Determine the (X, Y) coordinate at the center of the cell enclosing the given text.  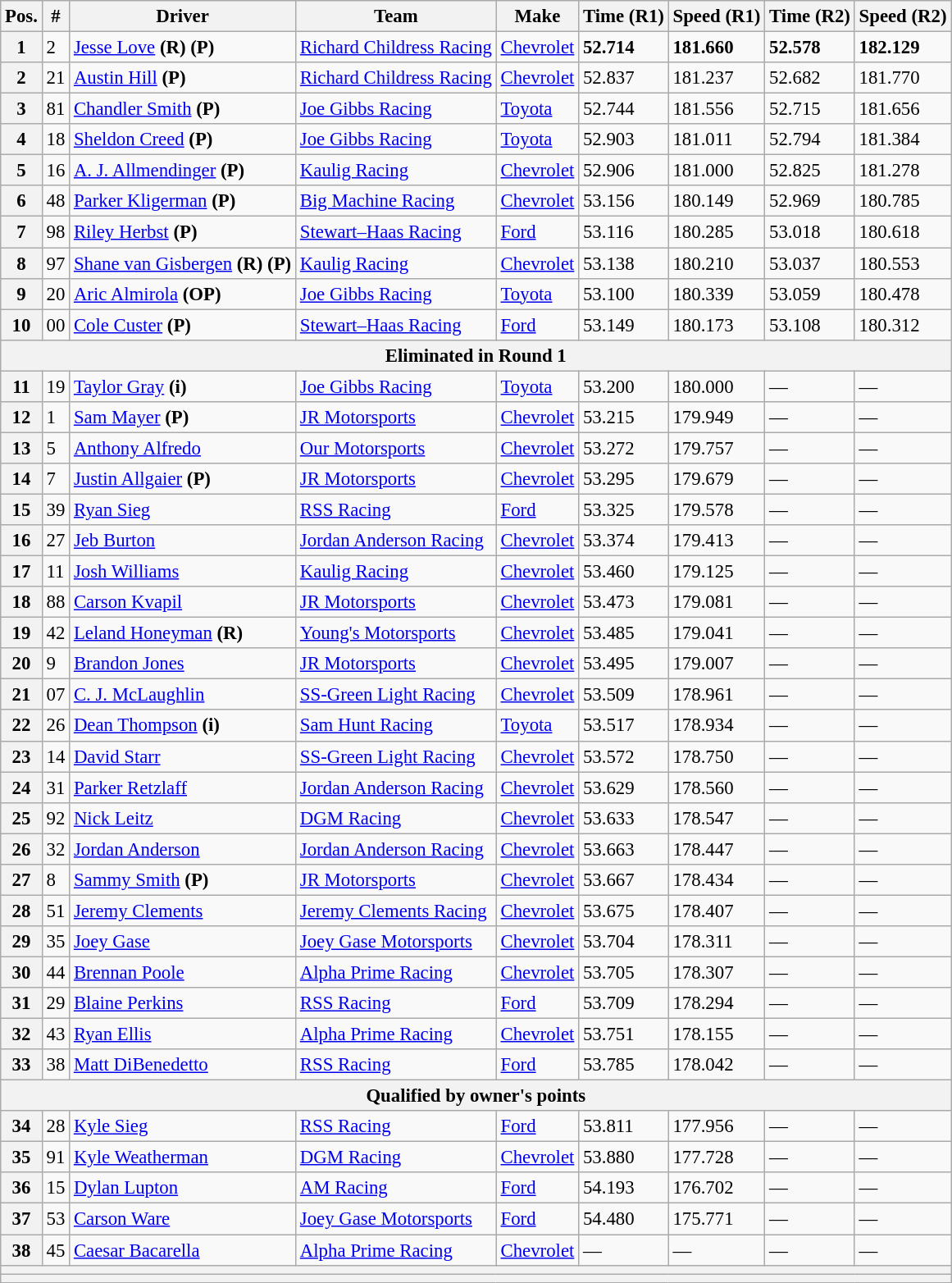
Speed (R2) (903, 16)
44 (56, 972)
34 (21, 1126)
179.757 (717, 448)
AM Racing (397, 1189)
Driver (183, 16)
36 (21, 1189)
Carson Kvapil (183, 602)
52.903 (624, 139)
Jordan Anderson (183, 849)
180.149 (717, 201)
178.547 (717, 818)
53.018 (810, 232)
178.407 (717, 911)
A. J. Allmendinger (P) (183, 171)
178.155 (717, 1034)
Ryan Sieg (183, 509)
Cole Custer (P) (183, 325)
180.000 (717, 386)
24 (21, 788)
177.956 (717, 1126)
53.785 (624, 1065)
Jeremy Clements Racing (397, 911)
91 (56, 1157)
181.000 (717, 171)
Jesse Love (R) (P) (183, 48)
52.794 (810, 139)
39 (56, 509)
3 (21, 109)
Dylan Lupton (183, 1189)
52.714 (624, 48)
Taylor Gray (i) (183, 386)
Riley Herbst (P) (183, 232)
180.285 (717, 232)
53.059 (810, 294)
54.193 (624, 1189)
Qualified by owner's points (476, 1096)
Eliminated in Round 1 (476, 355)
180.339 (717, 294)
178.042 (717, 1065)
Brennan Poole (183, 972)
42 (56, 633)
53.675 (624, 911)
00 (56, 325)
53.880 (624, 1157)
181.237 (717, 78)
Chandler Smith (P) (183, 109)
178.434 (717, 880)
178.961 (717, 695)
53.215 (624, 418)
Sam Hunt Racing (397, 726)
53.272 (624, 448)
52.578 (810, 48)
181.770 (903, 78)
180.553 (903, 263)
53 (56, 1219)
178.560 (717, 788)
45 (56, 1250)
25 (21, 818)
81 (56, 109)
53.485 (624, 633)
12 (21, 418)
53.704 (624, 942)
C. J. McLaughlin (183, 695)
53.667 (624, 880)
178.934 (717, 726)
Carson Ware (183, 1219)
180.312 (903, 325)
Aric Almirola (OP) (183, 294)
181.660 (717, 48)
53.295 (624, 479)
53.460 (624, 572)
Caesar Bacarella (183, 1250)
Time (R2) (810, 16)
Team (397, 16)
88 (56, 602)
Shane van Gisbergen (R) (P) (183, 263)
Jeremy Clements (183, 911)
53.473 (624, 602)
179.413 (717, 541)
52.837 (624, 78)
97 (56, 263)
53.751 (624, 1034)
30 (21, 972)
Blaine Perkins (183, 1003)
Anthony Alfredo (183, 448)
Speed (R1) (717, 16)
Kyle Sieg (183, 1126)
53.572 (624, 756)
180.210 (717, 263)
178.750 (717, 756)
53.374 (624, 541)
53.509 (624, 695)
178.311 (717, 942)
181.278 (903, 171)
Kyle Weatherman (183, 1157)
181.656 (903, 109)
Matt DiBenedetto (183, 1065)
Pos. (21, 16)
Leland Honeyman (R) (183, 633)
180.173 (717, 325)
53.325 (624, 509)
Austin Hill (P) (183, 78)
Make (537, 16)
52.744 (624, 109)
52.682 (810, 78)
180.478 (903, 294)
6 (21, 201)
53.495 (624, 664)
53.629 (624, 788)
07 (56, 695)
53.108 (810, 325)
178.294 (717, 1003)
Josh Williams (183, 572)
176.702 (717, 1189)
23 (21, 756)
Parker Retzlaff (183, 788)
181.384 (903, 139)
22 (21, 726)
Ryan Ellis (183, 1034)
180.618 (903, 232)
52.715 (810, 109)
33 (21, 1065)
13 (21, 448)
53.517 (624, 726)
Young's Motorsports (397, 633)
48 (56, 201)
Sammy Smith (P) (183, 880)
98 (56, 232)
Big Machine Racing (397, 201)
179.081 (717, 602)
178.447 (717, 849)
53.116 (624, 232)
53.811 (624, 1126)
Joey Gase (183, 942)
Jeb Burton (183, 541)
Brandon Jones (183, 664)
# (56, 16)
177.728 (717, 1157)
52.969 (810, 201)
175.771 (717, 1219)
179.041 (717, 633)
53.709 (624, 1003)
179.125 (717, 572)
37 (21, 1219)
Sheldon Creed (P) (183, 139)
53.663 (624, 849)
181.011 (717, 139)
180.785 (903, 201)
53.200 (624, 386)
Nick Leitz (183, 818)
17 (21, 572)
54.480 (624, 1219)
David Starr (183, 756)
179.007 (717, 664)
52.825 (810, 171)
52.906 (624, 171)
Time (R1) (624, 16)
179.578 (717, 509)
Our Motorsports (397, 448)
178.307 (717, 972)
43 (56, 1034)
182.129 (903, 48)
Justin Allgaier (P) (183, 479)
53.705 (624, 972)
179.679 (717, 479)
Dean Thompson (i) (183, 726)
53.100 (624, 294)
179.949 (717, 418)
4 (21, 139)
53.156 (624, 201)
53.037 (810, 263)
92 (56, 818)
53.138 (624, 263)
Parker Kligerman (P) (183, 201)
10 (21, 325)
181.556 (717, 109)
53.149 (624, 325)
53.633 (624, 818)
51 (56, 911)
Sam Mayer (P) (183, 418)
